From the cell containing the given text, extract its center point as [X, Y] coordinate. 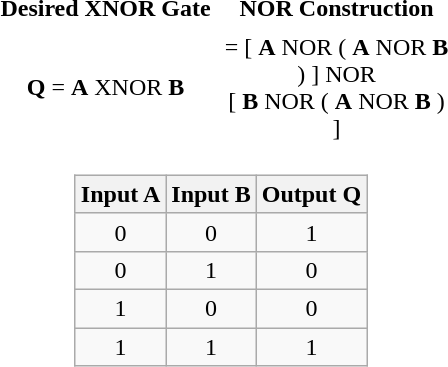
Output Q [311, 194]
Input A [120, 194]
Input B [211, 194]
